Return the (X, Y) coordinate for the center point of the cell that contains the specified text.  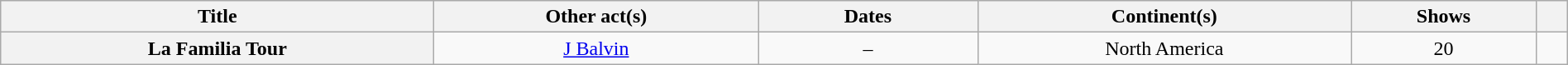
Title (218, 17)
Other act(s) (596, 17)
Continent(s) (1164, 17)
20 (1444, 48)
North America (1164, 48)
J Balvin (596, 48)
– (868, 48)
La Familia Tour (218, 48)
Dates (868, 17)
Shows (1444, 17)
